Determine the (x, y) coordinate at the center of the cell enclosing the given text.  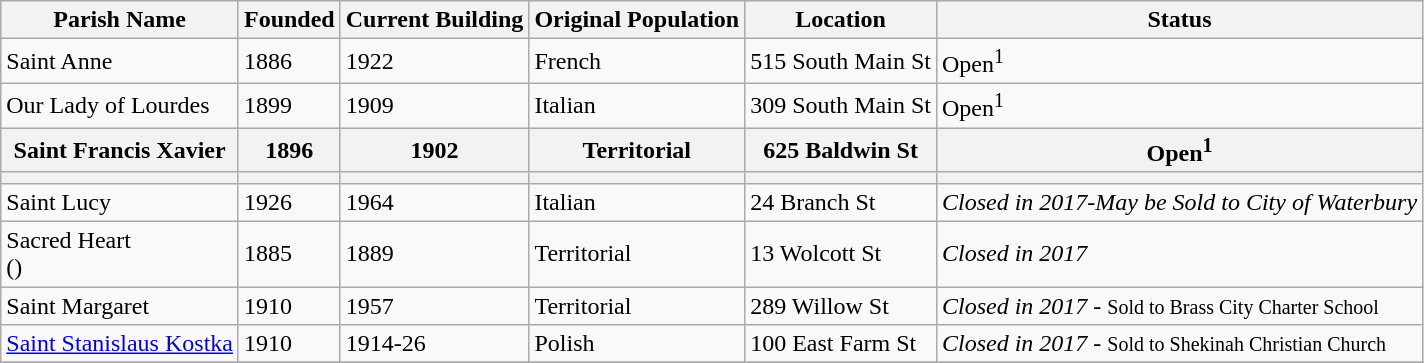
Saint Stanislaus Kostka (120, 344)
309 South Main St (841, 106)
100 East Farm St (841, 344)
625 Baldwin St (841, 150)
Parish Name (120, 20)
Original Population (637, 20)
515 South Main St (841, 62)
Status (1179, 20)
13 Wolcott St (841, 254)
1926 (289, 203)
Saint Lucy (120, 203)
Saint Margaret (120, 306)
1889 (434, 254)
Our Lady of Lourdes (120, 106)
1914-26 (434, 344)
Saint Francis Xavier (120, 150)
Closed in 2017-May be Sold to City of Waterbury (1179, 203)
24 Branch St (841, 203)
Founded (289, 20)
Location (841, 20)
Current Building (434, 20)
1896 (289, 150)
1957 (434, 306)
Saint Anne (120, 62)
1885 (289, 254)
Sacred Heart () (120, 254)
1964 (434, 203)
Closed in 2017 - Sold to Shekinah Christian Church (1179, 344)
1902 (434, 150)
1886 (289, 62)
French (637, 62)
Closed in 2017 - Sold to Brass City Charter School (1179, 306)
1922 (434, 62)
1899 (289, 106)
1909 (434, 106)
Closed in 2017 (1179, 254)
289 Willow St (841, 306)
Polish (637, 344)
